Scan for the cell matching the given text and deliver its [x, y] coordinate at center. 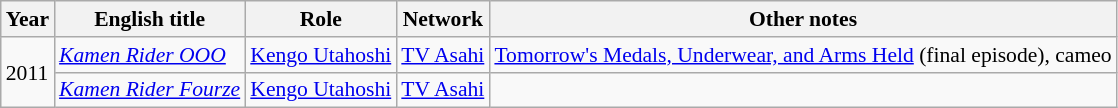
Network [442, 19]
Tomorrow's Medals, Underwear, and Arms Held (final episode), cameo [802, 55]
Kamen Rider OOO [150, 55]
Kamen Rider Fourze [150, 90]
Year [28, 19]
2011 [28, 72]
English title [150, 19]
Other notes [802, 19]
Role [320, 19]
